Return [X, Y] of the center of cell containing provided text 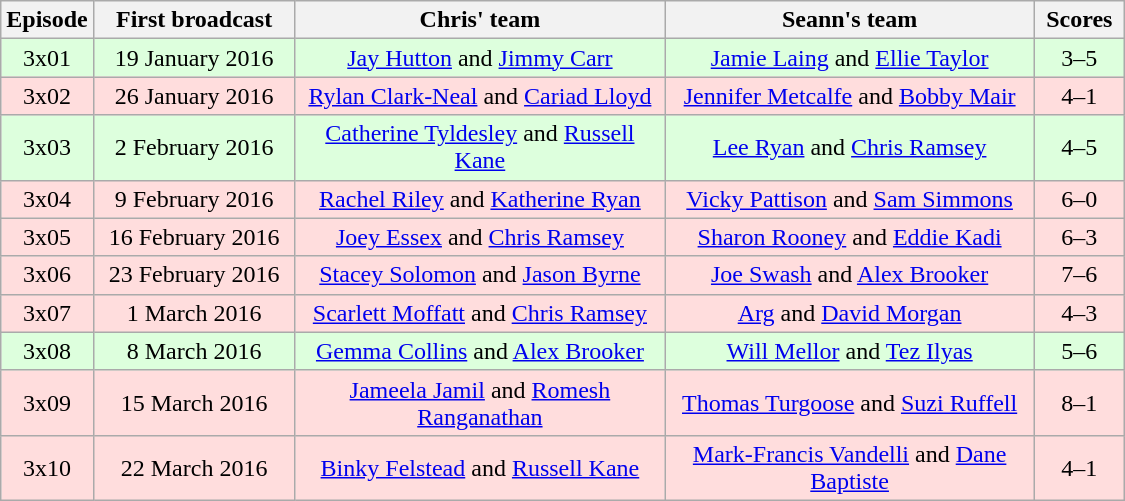
4–5 [1079, 148]
8–1 [1079, 402]
3x04 [47, 199]
Joe Swash and Alex Brooker [850, 275]
Joey Essex and Chris Ramsey [480, 237]
3–5 [1079, 58]
23 February 2016 [194, 275]
3x08 [47, 351]
3x05 [47, 237]
6–3 [1079, 237]
Will Mellor and Tez Ilyas [850, 351]
3x01 [47, 58]
8 March 2016 [194, 351]
Chris' team [480, 20]
Lee Ryan and Chris Ramsey [850, 148]
4–3 [1079, 313]
First broadcast [194, 20]
Gemma Collins and Alex Brooker [480, 351]
Jennifer Metcalfe and Bobby Mair [850, 96]
1 March 2016 [194, 313]
Sharon Rooney and Eddie Kadi [850, 237]
Scores [1079, 20]
3x06 [47, 275]
Jamie Laing and Ellie Taylor [850, 58]
Thomas Turgoose and Suzi Ruffell [850, 402]
Mark-Francis Vandelli and Dane Baptiste [850, 468]
3x03 [47, 148]
Vicky Pattison and Sam Simmons [850, 199]
Arg and David Morgan [850, 313]
Rachel Riley and Katherine Ryan [480, 199]
3x07 [47, 313]
Binky Felstead and Russell Kane [480, 468]
3x09 [47, 402]
Stacey Solomon and Jason Byrne [480, 275]
Seann's team [850, 20]
Scarlett Moffatt and Chris Ramsey [480, 313]
3x02 [47, 96]
5–6 [1079, 351]
26 January 2016 [194, 96]
Jameela Jamil and Romesh Ranganathan [480, 402]
16 February 2016 [194, 237]
15 March 2016 [194, 402]
9 February 2016 [194, 199]
2 February 2016 [194, 148]
Catherine Tyldesley and Russell Kane [480, 148]
7–6 [1079, 275]
6–0 [1079, 199]
Rylan Clark-Neal and Cariad Lloyd [480, 96]
3x10 [47, 468]
22 March 2016 [194, 468]
Jay Hutton and Jimmy Carr [480, 58]
19 January 2016 [194, 58]
Episode [47, 20]
